Detect which cell encompasses the target text, then output its [X, Y] center coordinate. 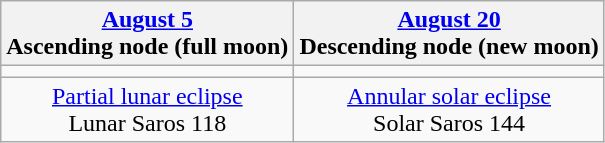
Partial lunar eclipseLunar Saros 118 [148, 110]
August 5Ascending node (full moon) [148, 34]
Annular solar eclipseSolar Saros 144 [449, 110]
August 20Descending node (new moon) [449, 34]
